For the text-containing cell, return its midpoint in (x, y) coordinate format. 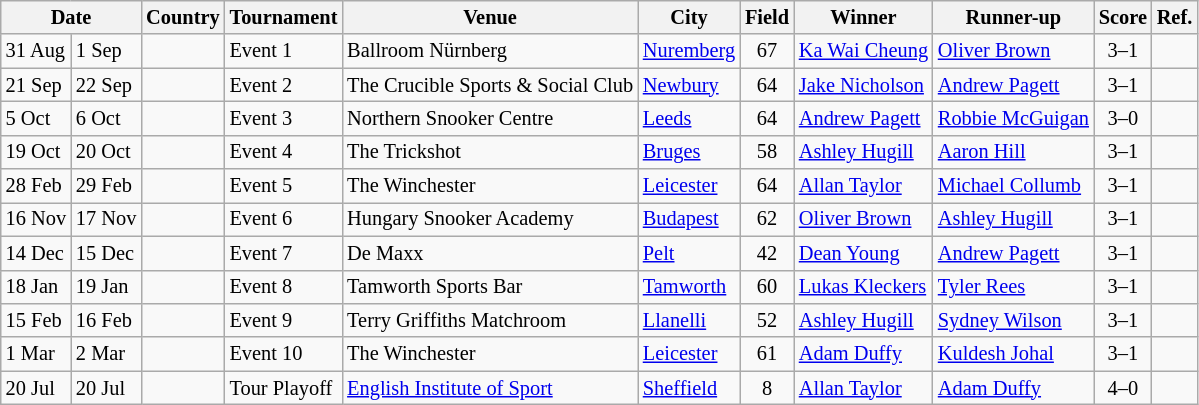
Hungary Snooker Academy (490, 219)
31 Aug (36, 51)
Sheffield (689, 388)
15 Feb (36, 320)
22 Sep (106, 85)
Runner-up (1014, 17)
42 (767, 253)
19 Oct (36, 152)
21 Sep (36, 85)
Event 6 (284, 219)
Jake Nicholson (864, 85)
6 Oct (106, 118)
Event 1 (284, 51)
20 Oct (106, 152)
Kuldesh Johal (1014, 354)
Ref. (1174, 17)
Nuremberg (689, 51)
19 Jan (106, 287)
1 Sep (106, 51)
Venue (490, 17)
English Institute of Sport (490, 388)
60 (767, 287)
Robbie McGuigan (1014, 118)
16 Feb (106, 320)
Event 7 (284, 253)
City (689, 17)
67 (767, 51)
61 (767, 354)
Tamworth Sports Bar (490, 287)
Date (72, 17)
Tamworth (689, 287)
The Trickshot (490, 152)
Event 8 (284, 287)
Newbury (689, 85)
Event 9 (284, 320)
29 Feb (106, 186)
De Maxx (490, 253)
52 (767, 320)
Pelt (689, 253)
Sydney Wilson (1014, 320)
Aaron Hill (1014, 152)
Michael Collumb (1014, 186)
Tyler Rees (1014, 287)
Event 5 (284, 186)
Ka Wai Cheung (864, 51)
Event 4 (284, 152)
3–0 (1123, 118)
2 Mar (106, 354)
Leeds (689, 118)
Dean Young (864, 253)
Tournament (284, 17)
Tour Playoff (284, 388)
Winner (864, 17)
Lukas Kleckers (864, 287)
18 Jan (36, 287)
The Crucible Sports & Social Club (490, 85)
Country (182, 17)
14 Dec (36, 253)
15 Dec (106, 253)
4–0 (1123, 388)
58 (767, 152)
Llanelli (689, 320)
28 Feb (36, 186)
Field (767, 17)
1 Mar (36, 354)
Northern Snooker Centre (490, 118)
Event 10 (284, 354)
Event 2 (284, 85)
Ballroom Nürnberg (490, 51)
Event 3 (284, 118)
8 (767, 388)
Score (1123, 17)
Budapest (689, 219)
62 (767, 219)
16 Nov (36, 219)
5 Oct (36, 118)
Terry Griffiths Matchroom (490, 320)
17 Nov (106, 219)
Bruges (689, 152)
